Locate the cell with the specified text and output its (X, Y) center coordinate. 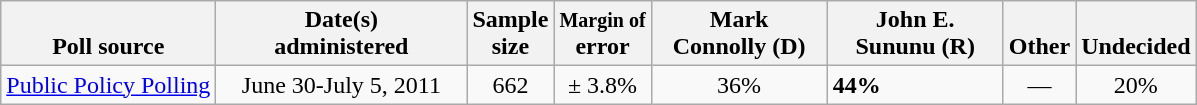
± 3.8% (602, 85)
Samplesize (510, 34)
Undecided (1136, 34)
Poll source (108, 34)
Public Policy Polling (108, 85)
662 (510, 85)
Other (1039, 34)
36% (739, 85)
44% (915, 85)
— (1039, 85)
20% (1136, 85)
June 30-July 5, 2011 (342, 85)
MarkConnolly (D) (739, 34)
John E.Sununu (R) (915, 34)
Date(s)administered (342, 34)
Margin oferror (602, 34)
